Capture the cell that displays the provided text and extract its (x, y) central coordinate. 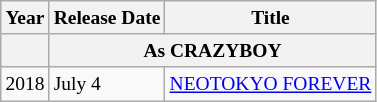
As CRAZYBOY (212, 50)
July 4 (107, 84)
NEOTOKYO FOREVER (270, 84)
Title (270, 18)
2018 (25, 84)
Release Date (107, 18)
Year (25, 18)
